Scan for the cell matching the given text and deliver its (X, Y) coordinate at center. 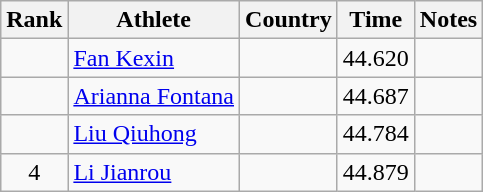
Country (289, 20)
Rank (34, 20)
44.687 (376, 96)
44.620 (376, 58)
Liu Qiuhong (154, 134)
Li Jianrou (154, 172)
Fan Kexin (154, 58)
Athlete (154, 20)
4 (34, 172)
44.784 (376, 134)
Time (376, 20)
44.879 (376, 172)
Arianna Fontana (154, 96)
Notes (448, 20)
